Search for the cell housing the specified text and yield its [x, y] center coordinate. 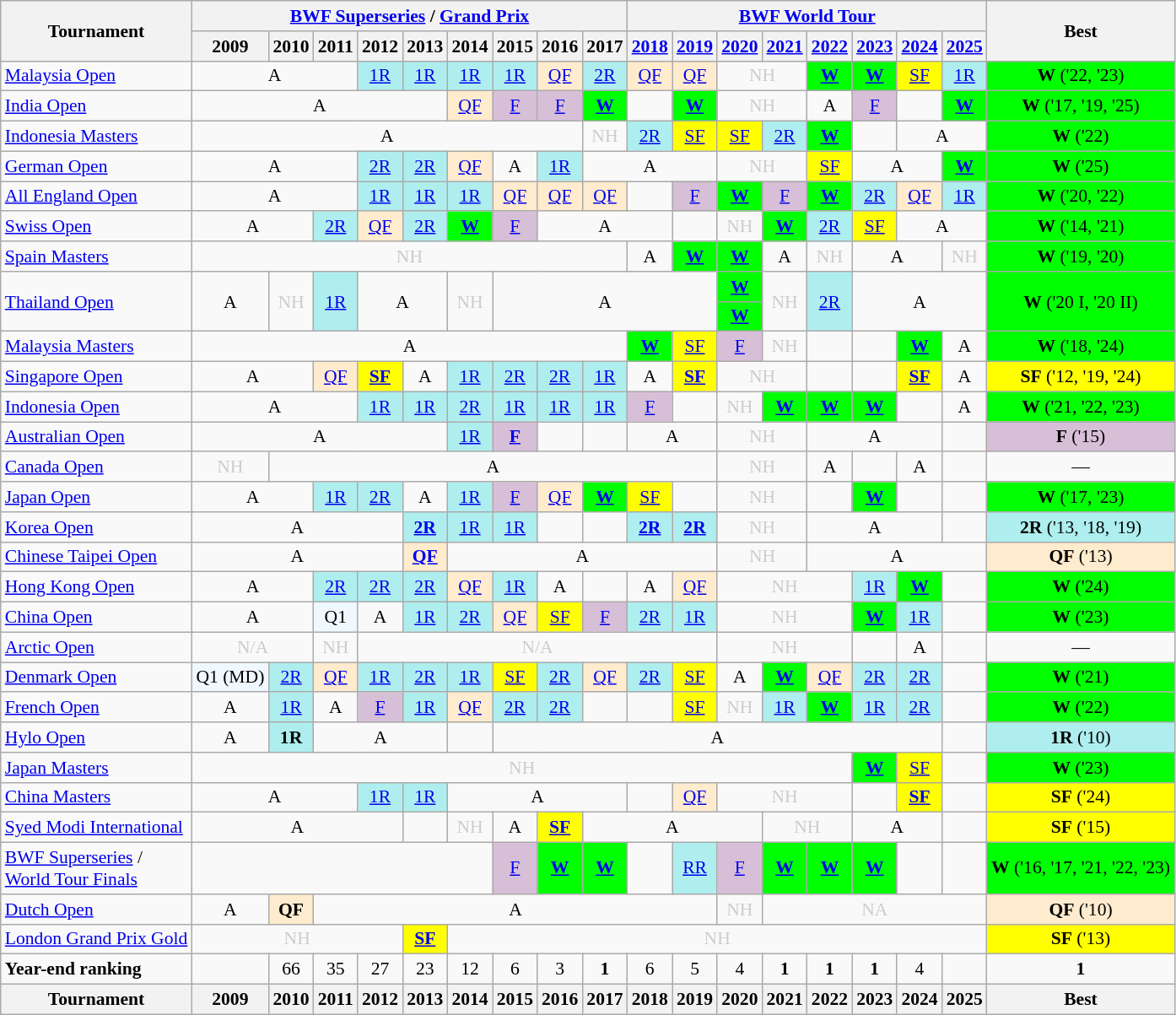
BWF Superseries / Grand Prix [409, 16]
66 [290, 969]
QF ('13) [1081, 557]
Indonesia Masters [96, 137]
SF ('24) [1081, 797]
Thailand Open [96, 302]
Dutch Open [96, 910]
F ('15) [1081, 437]
Swiss Open [96, 227]
French Open [96, 708]
BWF World Tour [807, 16]
35 [336, 969]
German Open [96, 166]
Indonesia Open [96, 407]
Korea Open [96, 527]
SF ('12, '19, '24) [1081, 377]
Arctic Open [96, 647]
Hylo Open [96, 737]
1R ('10) [1081, 737]
Year-end ranking [96, 969]
QF ('10) [1081, 910]
W ('17, '23) [1081, 497]
W ('16, '17, '21, '22, '23) [1081, 869]
W ('25) [1081, 166]
27 [380, 969]
W ('21, '22, '23) [1081, 407]
London Grand Prix Gold [96, 939]
W ('24) [1081, 587]
Malaysia Masters [96, 347]
Syed Modi International [96, 828]
Australian Open [96, 437]
Chinese Taipei Open [96, 557]
Hong Kong Open [96, 587]
NA [874, 910]
Q1 (MD) [229, 678]
China Masters [96, 797]
Spain Masters [96, 256]
Malaysia Open [96, 76]
W ('18, '24) [1081, 347]
W ('14, '21) [1081, 227]
Canada Open [96, 467]
Japan Open [96, 497]
5 [695, 969]
W ('17, '19, '25) [1081, 106]
12 [469, 969]
China Open [96, 618]
India Open [96, 106]
W ('20 I, '20 II) [1081, 302]
Denmark Open [96, 678]
W ('22, '23) [1081, 76]
SF ('15) [1081, 828]
W ('19, '20) [1081, 256]
All England Open [96, 197]
SF ('13) [1081, 939]
Japan Masters [96, 768]
RR [695, 869]
2R ('13, '18, '19) [1081, 527]
23 [425, 969]
3 [560, 969]
Singapore Open [96, 377]
W ('21) [1081, 678]
W ('20, '22) [1081, 197]
BWF Superseries /World Tour Finals [96, 869]
Q1 [336, 618]
